Output the (X, Y) coordinate of the center of the cell containing the given text.  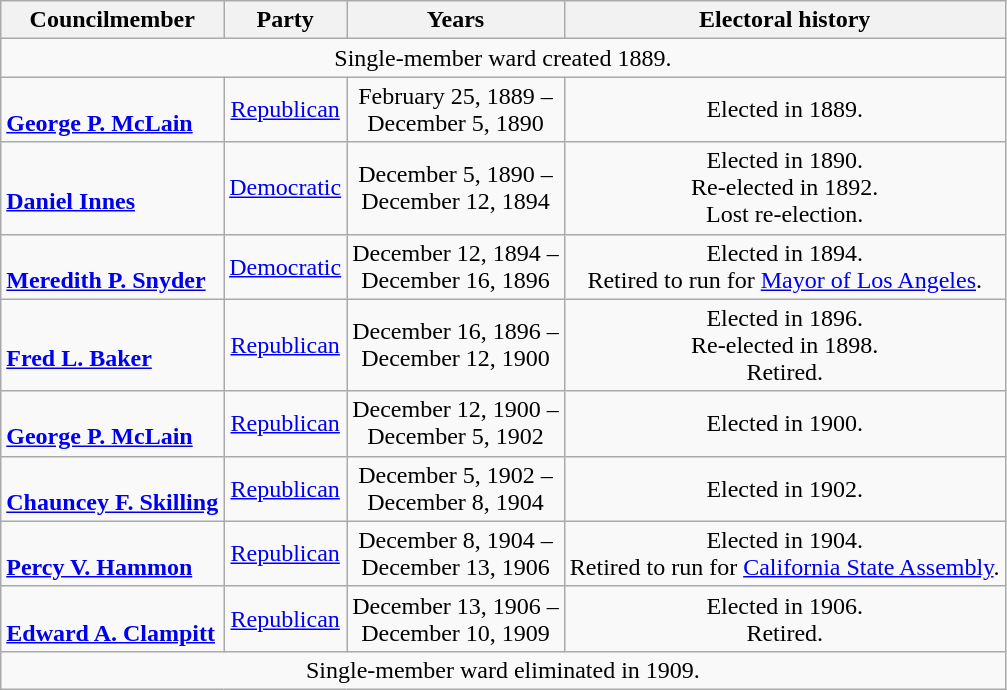
Party (286, 20)
Elected in 1894. Retired to run for Mayor of Los Angeles. (784, 266)
Elected in 1902. (784, 488)
Single-member ward eliminated in 1909. (503, 670)
Edward A. Clampitt (112, 618)
Elected in 1904. Retired to run for California State Assembly. (784, 554)
Daniel Innes (112, 188)
Elected in 1906. Retired. (784, 618)
Elected in 1900. (784, 424)
Elected in 1890. Re-elected in 1892. Lost re-election. (784, 188)
December 16, 1896 – December 12, 1900 (456, 345)
December 12, 1900 – December 5, 1902 (456, 424)
December 8, 1904 – December 13, 1906 (456, 554)
February 25, 1889 – December 5, 1890 (456, 110)
December 13, 1906 – December 10, 1909 (456, 618)
Chauncey F. Skilling (112, 488)
Single-member ward created 1889. (503, 58)
Years (456, 20)
December 5, 1890 – December 12, 1894 (456, 188)
Percy V. Hammon (112, 554)
December 12, 1894 – December 16, 1896 (456, 266)
Fred L. Baker (112, 345)
Elected in 1896. Re-elected in 1898. Retired. (784, 345)
Elected in 1889. (784, 110)
December 5, 1902 – December 8, 1904 (456, 488)
Meredith P. Snyder (112, 266)
Councilmember (112, 20)
Electoral history (784, 20)
